From the cell containing the given text, extract its center point as [x, y] coordinate. 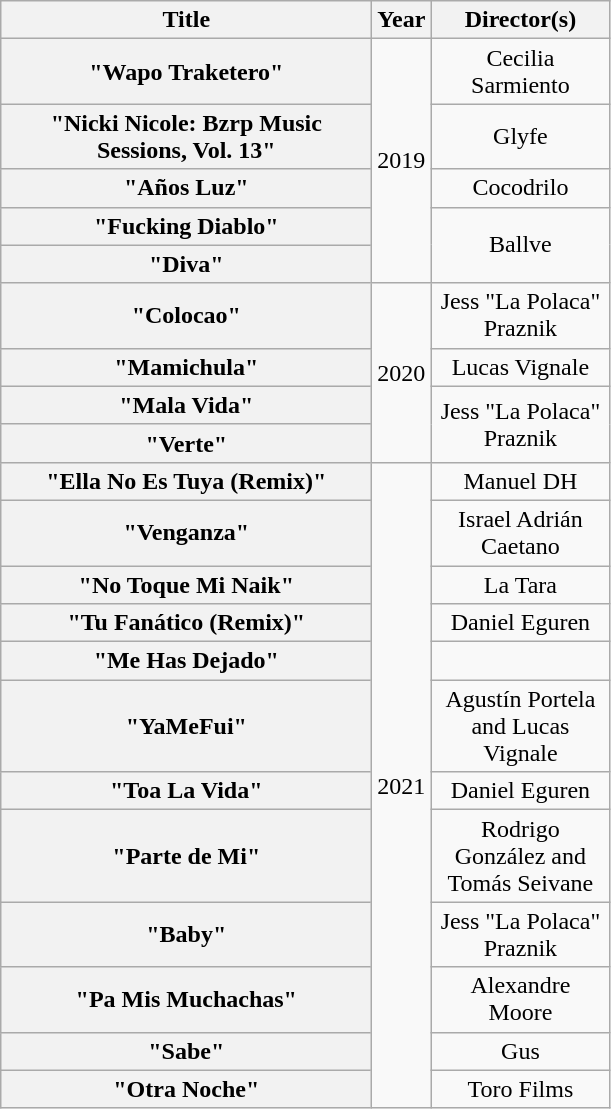
Year [402, 20]
2021 [402, 785]
"Colocao" [186, 316]
"Ella No Es Tuya (Remix)" [186, 481]
"Toa La Vida" [186, 791]
Israel Adrián Caetano [520, 532]
"Pa Mis Muchachas" [186, 1000]
"Venganza" [186, 532]
"Fucking Diablo" [186, 226]
Cocodrilo [520, 188]
"YaMeFui" [186, 726]
"Mamichula" [186, 367]
"Wapo Traketero" [186, 72]
Rodrigo González and Tomás Seivane [520, 856]
2019 [402, 161]
Manuel DH [520, 481]
"Nicki Nicole: Bzrp Music Sessions, Vol. 13" [186, 136]
"Me Has Dejado" [186, 661]
"Parte de Mi" [186, 856]
2020 [402, 372]
Director(s) [520, 20]
"Años Luz" [186, 188]
"Sabe" [186, 1051]
"Verte" [186, 443]
Agustín Portela and Lucas Vignale [520, 726]
"No Toque Mi Naik" [186, 585]
La Tara [520, 585]
Toro Films [520, 1089]
Lucas Vignale [520, 367]
Title [186, 20]
Cecilia Sarmiento [520, 72]
"Tu Fanático (Remix)" [186, 623]
Ballve [520, 245]
"Baby" [186, 934]
Alexandre Moore [520, 1000]
"Diva" [186, 264]
"Mala Vida" [186, 405]
Glyfe [520, 136]
Gus [520, 1051]
"Otra Noche" [186, 1089]
